Scan for the cell matching the given text and deliver its (x, y) coordinate at center. 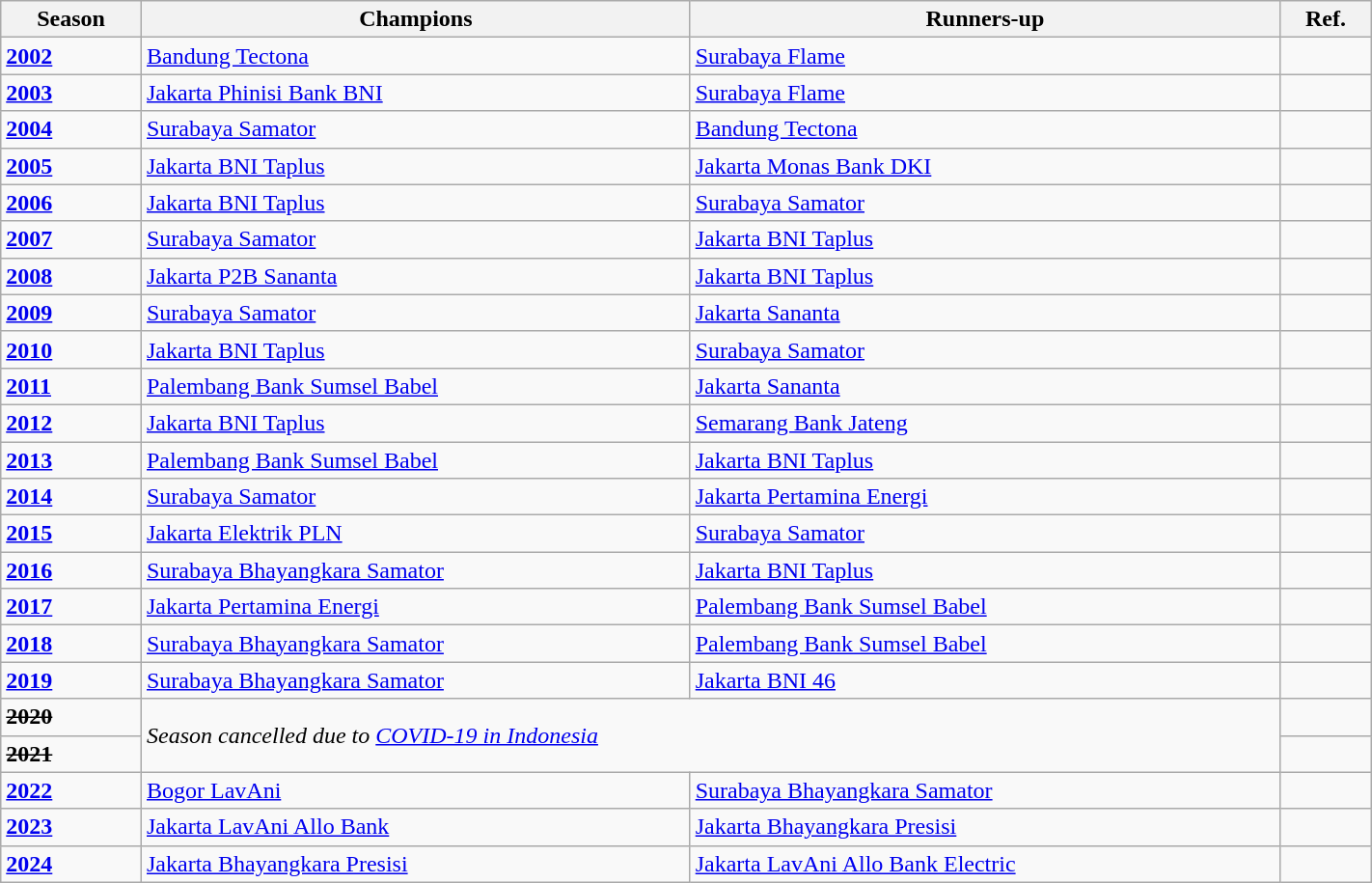
Semarang Bank Jateng (984, 423)
2018 (71, 644)
2011 (71, 386)
2016 (71, 570)
2014 (71, 497)
Champions (415, 19)
Ref. (1326, 19)
Jakarta Phinisi Bank BNI (415, 93)
2019 (71, 680)
2021 (71, 754)
2004 (71, 129)
2010 (71, 349)
Runners-up (984, 19)
2009 (71, 313)
2015 (71, 534)
Jakarta LavAni Allo Bank Electric (984, 864)
2012 (71, 423)
2005 (71, 166)
2017 (71, 607)
Jakarta Elektrik PLN (415, 534)
2002 (71, 56)
Season (71, 19)
Season cancelled due to COVID-19 in Indonesia (710, 735)
2008 (71, 276)
2024 (71, 864)
2007 (71, 239)
2013 (71, 460)
Jakarta LavAni Allo Bank (415, 827)
2023 (71, 827)
2022 (71, 790)
2006 (71, 203)
Jakarta P2B Sananta (415, 276)
Jakarta Monas Bank DKI (984, 166)
2020 (71, 717)
Jakarta BNI 46 (984, 680)
Bogor LavAni (415, 790)
2003 (71, 93)
